Scan for the cell matching the given text and deliver its (x, y) coordinate at center. 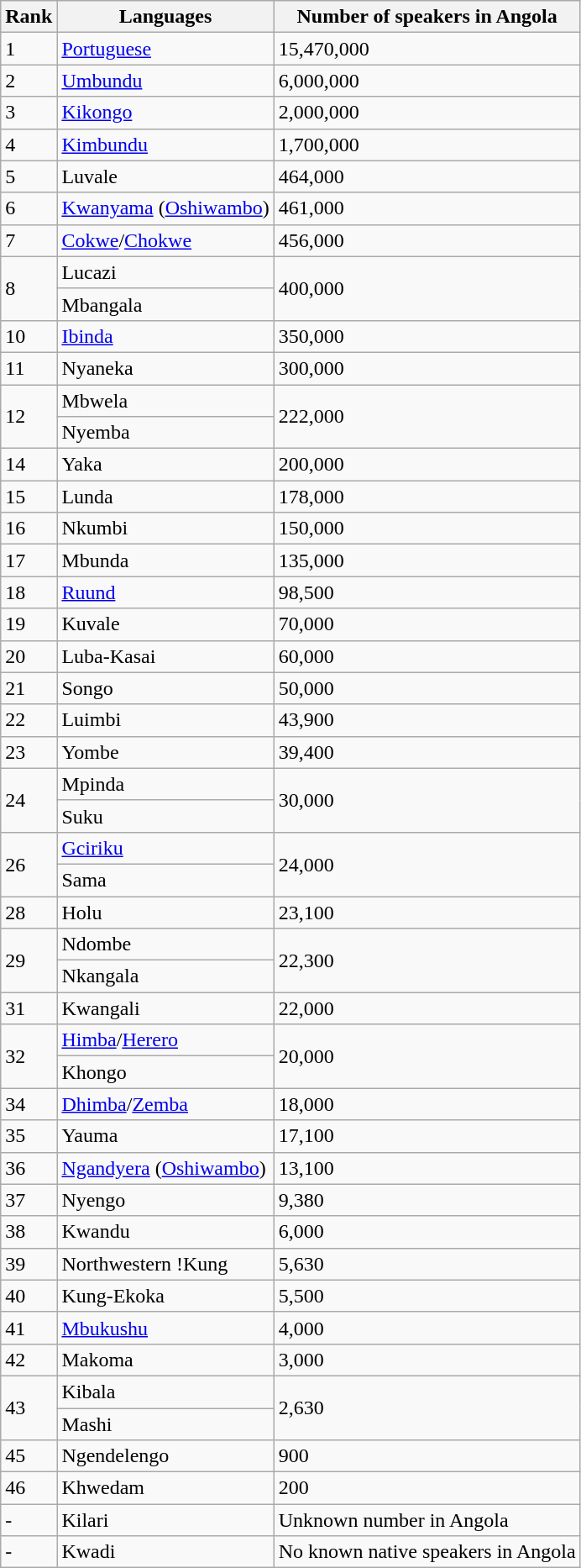
20,000 (427, 1056)
300,000 (427, 368)
Yombe (165, 752)
13,100 (427, 1168)
200 (427, 1488)
Khongo (165, 1072)
9,380 (427, 1200)
178,000 (427, 497)
1,700,000 (427, 145)
50,000 (427, 688)
Yauma (165, 1136)
Nyengo (165, 1200)
32 (29, 1056)
456,000 (427, 240)
11 (29, 368)
17 (29, 560)
14 (29, 465)
Northwestern !Kung (165, 1264)
Number of speakers in Angola (427, 17)
3,000 (427, 1360)
Portuguese (165, 49)
60,000 (427, 656)
40 (29, 1296)
38 (29, 1232)
Ndombe (165, 944)
Nkangala (165, 976)
20 (29, 656)
Luimbi (165, 720)
41 (29, 1328)
28 (29, 912)
19 (29, 624)
Mbukushu (165, 1328)
24,000 (427, 864)
Kimbundu (165, 145)
22 (29, 720)
Kung-Ekoka (165, 1296)
Kwandu (165, 1232)
17,100 (427, 1136)
34 (29, 1104)
18 (29, 592)
43 (29, 1408)
43,900 (427, 720)
Mpinda (165, 784)
37 (29, 1200)
5 (29, 176)
Mashi (165, 1424)
2,000,000 (427, 113)
Luba-Kasai (165, 656)
No known native speakers in Angola (427, 1552)
Khwedam (165, 1488)
Unknown number in Angola (427, 1520)
Kwangali (165, 1008)
1 (29, 49)
22,300 (427, 960)
Kilari (165, 1520)
Rank (29, 17)
Nyaneka (165, 368)
Cokwe/Chokwe (165, 240)
35 (29, 1136)
3 (29, 113)
23 (29, 752)
400,000 (427, 288)
Umbundu (165, 81)
8 (29, 288)
222,000 (427, 417)
4,000 (427, 1328)
36 (29, 1168)
6 (29, 208)
Gciriku (165, 848)
16 (29, 529)
Kwanyama (Oshiwambo) (165, 208)
2,630 (427, 1408)
Holu (165, 912)
Songo (165, 688)
350,000 (427, 336)
12 (29, 417)
2 (29, 81)
29 (29, 960)
30,000 (427, 800)
135,000 (427, 560)
26 (29, 864)
15,470,000 (427, 49)
200,000 (427, 465)
39 (29, 1264)
46 (29, 1488)
31 (29, 1008)
42 (29, 1360)
39,400 (427, 752)
Suku (165, 816)
23,100 (427, 912)
6,000 (427, 1232)
150,000 (427, 529)
Ibinda (165, 336)
Ngendelengo (165, 1456)
10 (29, 336)
4 (29, 145)
7 (29, 240)
Kibala (165, 1392)
Kikongo (165, 113)
464,000 (427, 176)
Makoma (165, 1360)
5,500 (427, 1296)
6,000,000 (427, 81)
Kuvale (165, 624)
45 (29, 1456)
Himba/Herero (165, 1040)
900 (427, 1456)
Lucazi (165, 272)
Luvale (165, 176)
461,000 (427, 208)
Ngandyera (Oshiwambo) (165, 1168)
Nkumbi (165, 529)
5,630 (427, 1264)
98,500 (427, 592)
Mbwela (165, 401)
15 (29, 497)
21 (29, 688)
Ruund (165, 592)
Lunda (165, 497)
22,000 (427, 1008)
Dhimba/Zemba (165, 1104)
Mbunda (165, 560)
70,000 (427, 624)
24 (29, 800)
18,000 (427, 1104)
Kwadi (165, 1552)
Sama (165, 880)
Languages (165, 17)
Nyemba (165, 433)
Mbangala (165, 304)
Yaka (165, 465)
